Capture the cell that displays the provided text and extract its (x, y) central coordinate. 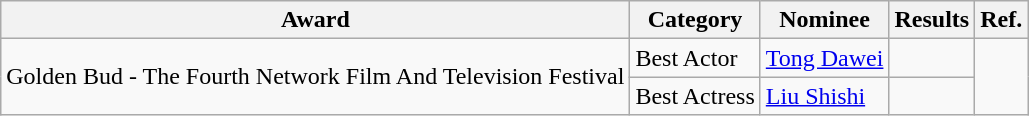
Award (316, 20)
Best Actress (695, 96)
Best Actor (695, 58)
Results (932, 20)
Category (695, 20)
Liu Shishi (824, 96)
Ref. (1002, 20)
Nominee (824, 20)
Golden Bud - The Fourth Network Film And Television Festival (316, 77)
Tong Dawei (824, 58)
